Locate the cell with the specified text and output its (x, y) center coordinate. 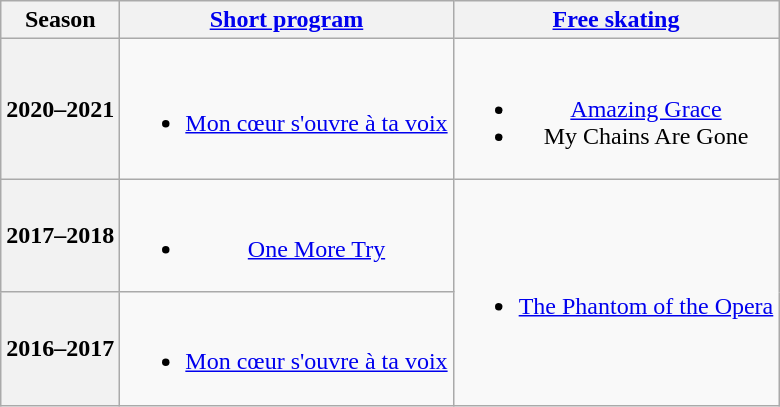
Short program (286, 20)
The Phantom of the Opera (616, 292)
Season (60, 20)
One More Try (286, 236)
2016–2017 (60, 348)
2017–2018 (60, 236)
2020–2021 (60, 109)
Amazing GraceMy Chains Are Gone (616, 109)
Free skating (616, 20)
